Locate the cell with the specified text and output its [X, Y] center coordinate. 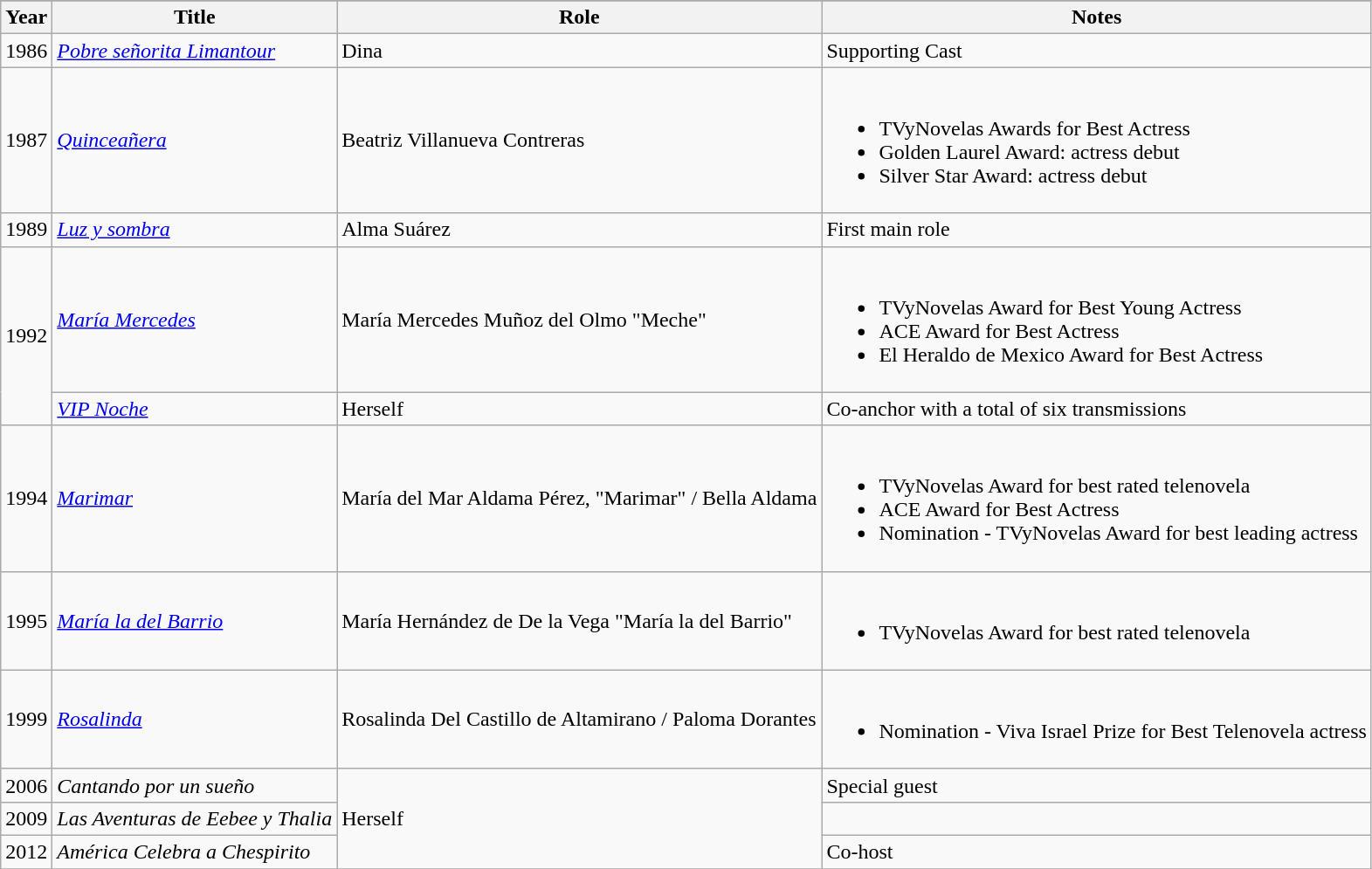
Beatriz Villanueva Contreras [580, 140]
1986 [26, 51]
First main role [1097, 230]
América Celebra a Chespirito [195, 852]
Luz y sombra [195, 230]
María Hernández de De la Vega "María la del Barrio" [580, 620]
Supporting Cast [1097, 51]
1989 [26, 230]
María del Mar Aldama Pérez, "Marimar" / Bella Aldama [580, 498]
Special guest [1097, 785]
Rosalinda [195, 720]
1999 [26, 720]
Co-host [1097, 852]
1995 [26, 620]
TVyNovelas Award for best rated telenovelaACE Award for Best ActressNomination - TVyNovelas Award for best leading actress [1097, 498]
Title [195, 17]
VIP Noche [195, 409]
2009 [26, 818]
TVyNovelas Awards for Best Actress Golden Laurel Award: actress debutSilver Star Award: actress debut [1097, 140]
Co-anchor with a total of six transmissions [1097, 409]
1992 [26, 335]
María Mercedes Muñoz del Olmo "Meche" [580, 320]
Pobre señorita Limantour [195, 51]
Rosalinda Del Castillo de Altamirano / Paloma Dorantes [580, 720]
Marimar [195, 498]
1987 [26, 140]
Notes [1097, 17]
María la del Barrio [195, 620]
Cantando por un sueño [195, 785]
TVyNovelas Award for Best Young ActressACE Award for Best ActressEl Heraldo de Mexico Award for Best Actress [1097, 320]
María Mercedes [195, 320]
Alma Suárez [580, 230]
Nomination - Viva Israel Prize for Best Telenovela actress [1097, 720]
1994 [26, 498]
Dina [580, 51]
Role [580, 17]
2012 [26, 852]
2006 [26, 785]
TVyNovelas Award for best rated telenovela [1097, 620]
Las Aventuras de Eebee y Thalia [195, 818]
Quinceañera [195, 140]
Year [26, 17]
